Scan for the cell matching the given text and deliver its (X, Y) coordinate at center. 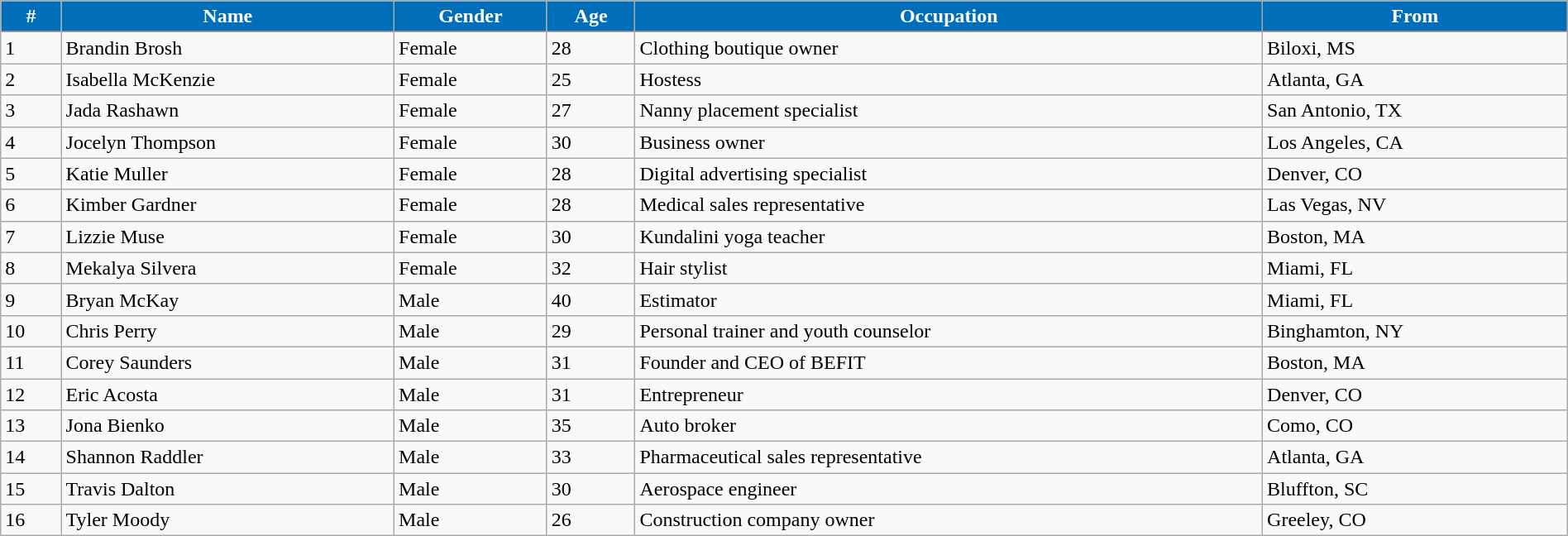
10 (31, 331)
Tyler Moody (228, 520)
Los Angeles, CA (1416, 142)
5 (31, 174)
Kimber Gardner (228, 205)
27 (590, 111)
Nanny placement specialist (949, 111)
Founder and CEO of BEFIT (949, 362)
Jona Bienko (228, 426)
Kundalini yoga teacher (949, 237)
Construction company owner (949, 520)
3 (31, 111)
25 (590, 79)
7 (31, 237)
# (31, 17)
Hostess (949, 79)
Clothing boutique owner (949, 48)
Shannon Raddler (228, 457)
Jada Rashawn (228, 111)
Jocelyn Thompson (228, 142)
Age (590, 17)
2 (31, 79)
Occupation (949, 17)
12 (31, 395)
Entrepreneur (949, 395)
Brandin Brosh (228, 48)
8 (31, 268)
Eric Acosta (228, 395)
Bryan McKay (228, 299)
Chris Perry (228, 331)
33 (590, 457)
Bluffton, SC (1416, 489)
Lizzie Muse (228, 237)
1 (31, 48)
San Antonio, TX (1416, 111)
Auto broker (949, 426)
Isabella McKenzie (228, 79)
Biloxi, MS (1416, 48)
Corey Saunders (228, 362)
Travis Dalton (228, 489)
11 (31, 362)
Digital advertising specialist (949, 174)
Medical sales representative (949, 205)
4 (31, 142)
Mekalya Silvera (228, 268)
Aerospace engineer (949, 489)
29 (590, 331)
Personal trainer and youth counselor (949, 331)
32 (590, 268)
Name (228, 17)
Business owner (949, 142)
Greeley, CO (1416, 520)
26 (590, 520)
14 (31, 457)
Katie Muller (228, 174)
9 (31, 299)
6 (31, 205)
Hair stylist (949, 268)
35 (590, 426)
Las Vegas, NV (1416, 205)
Pharmaceutical sales representative (949, 457)
13 (31, 426)
Estimator (949, 299)
From (1416, 17)
15 (31, 489)
Gender (471, 17)
16 (31, 520)
40 (590, 299)
Como, CO (1416, 426)
Binghamton, NY (1416, 331)
